Pinpoint the cell where the given text exists, returning its (X, Y) midpoint coordinate. 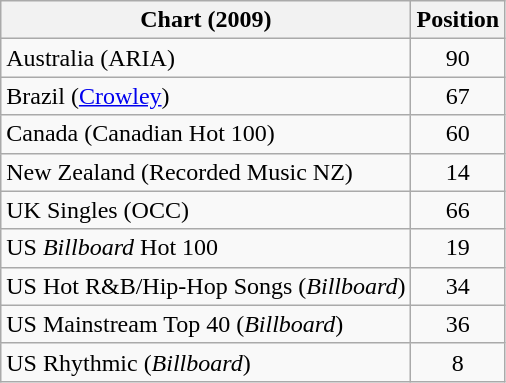
67 (458, 96)
60 (458, 134)
90 (458, 58)
US Billboard Hot 100 (206, 248)
8 (458, 362)
Australia (ARIA) (206, 58)
Canada (Canadian Hot 100) (206, 134)
19 (458, 248)
14 (458, 172)
36 (458, 324)
66 (458, 210)
UK Singles (OCC) (206, 210)
34 (458, 286)
US Hot R&B/Hip-Hop Songs (Billboard) (206, 286)
US Mainstream Top 40 (Billboard) (206, 324)
Brazil (Crowley) (206, 96)
US Rhythmic (Billboard) (206, 362)
Chart (2009) (206, 20)
Position (458, 20)
New Zealand (Recorded Music NZ) (206, 172)
